Detect which cell encompasses the target text, then output its [x, y] center coordinate. 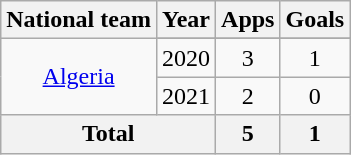
Total [108, 134]
2020 [186, 58]
5 [248, 134]
Goals [315, 20]
2 [248, 96]
3 [248, 58]
Year [186, 20]
Apps [248, 20]
2021 [186, 96]
National team [79, 20]
Algeria [79, 77]
0 [315, 96]
